Scan for the cell matching the given text and deliver its (X, Y) coordinate at center. 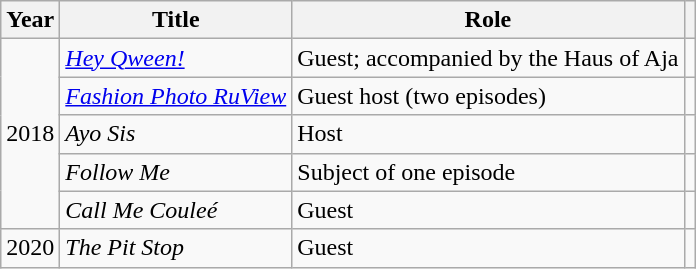
The Pit Stop (176, 248)
Year (30, 20)
2018 (30, 134)
Ayo Sis (176, 134)
Role (488, 20)
Host (488, 134)
Hey Qween! (176, 58)
Subject of one episode (488, 172)
Title (176, 20)
2020 (30, 248)
Guest; accompanied by the Haus of Aja (488, 58)
Call Me Couleé (176, 210)
Guest host (two episodes) (488, 96)
Follow Me (176, 172)
Fashion Photo RuView (176, 96)
